Scan for the cell matching the given text and deliver its (x, y) coordinate at center. 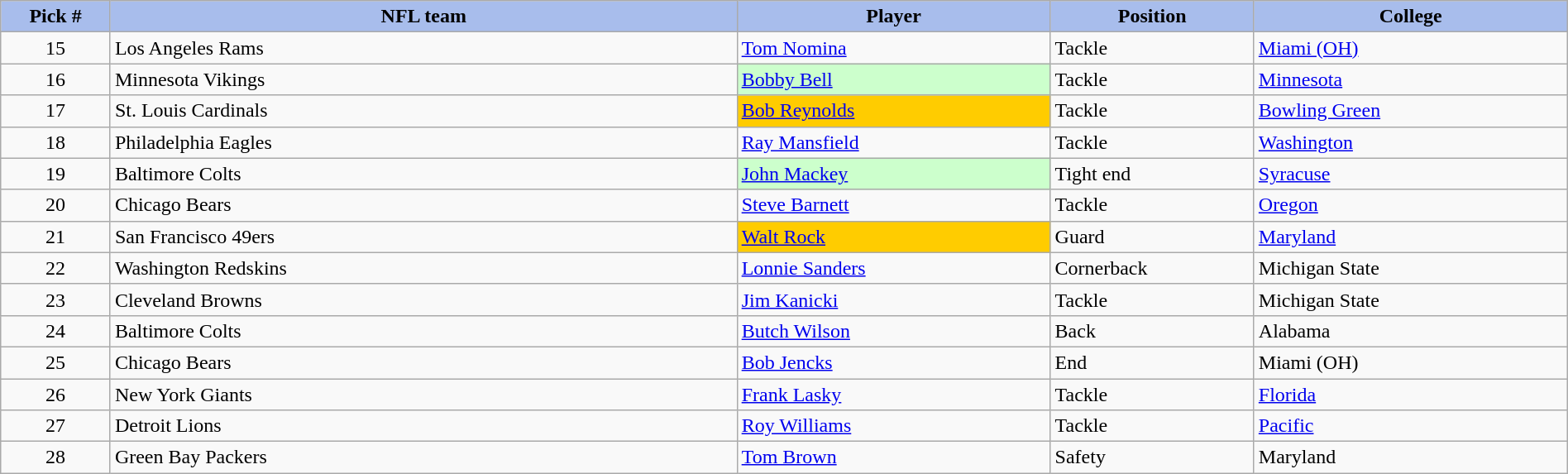
Guard (1152, 237)
Butch Wilson (893, 331)
Frank Lasky (893, 395)
28 (56, 457)
Minnesota (1411, 79)
Green Bay Packers (423, 457)
Tom Brown (893, 457)
Tight end (1152, 174)
Bob Reynolds (893, 111)
Los Angeles Rams (423, 48)
25 (56, 362)
NFL team (423, 17)
Player (893, 17)
Steve Barnett (893, 205)
23 (56, 299)
John Mackey (893, 174)
19 (56, 174)
College (1411, 17)
Walt Rock (893, 237)
Tom Nomina (893, 48)
Position (1152, 17)
Cleveland Browns (423, 299)
17 (56, 111)
Philadelphia Eagles (423, 142)
18 (56, 142)
Pacific (1411, 426)
Pick # (56, 17)
Oregon (1411, 205)
Cornerback (1152, 268)
Back (1152, 331)
Safety (1152, 457)
Detroit Lions (423, 426)
Washington Redskins (423, 268)
22 (56, 268)
26 (56, 395)
27 (56, 426)
Bob Jencks (893, 362)
Washington (1411, 142)
Lonnie Sanders (893, 268)
Bowling Green (1411, 111)
St. Louis Cardinals (423, 111)
Florida (1411, 395)
Ray Mansfield (893, 142)
24 (56, 331)
End (1152, 362)
15 (56, 48)
Roy Williams (893, 426)
Minnesota Vikings (423, 79)
20 (56, 205)
21 (56, 237)
San Francisco 49ers (423, 237)
Alabama (1411, 331)
Bobby Bell (893, 79)
New York Giants (423, 395)
16 (56, 79)
Syracuse (1411, 174)
Jim Kanicki (893, 299)
